Detect which cell encompasses the target text, then output its (X, Y) center coordinate. 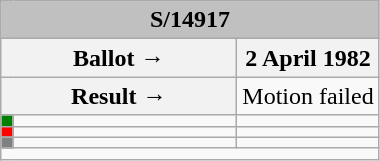
S/14917 (190, 20)
Result → (119, 96)
Motion failed (308, 96)
Ballot → (119, 58)
2 April 1982 (308, 58)
